Output the (x, y) coordinate of the center of the cell containing the given text.  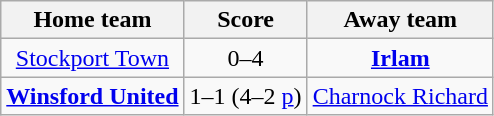
1–1 (4–2 p) (246, 96)
Stockport Town (92, 58)
Score (246, 20)
Irlam (400, 58)
Winsford United (92, 96)
Home team (92, 20)
Charnock Richard (400, 96)
Away team (400, 20)
0–4 (246, 58)
